Identify which cell holds the provided text, then report its (x, y) central coordinate. 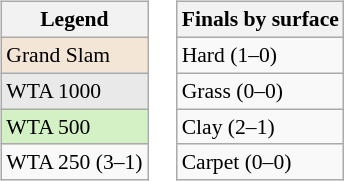
Legend (74, 20)
Clay (2–1) (260, 127)
WTA 1000 (74, 91)
Hard (1–0) (260, 55)
WTA 500 (74, 127)
Finals by surface (260, 20)
Grand Slam (74, 55)
Grass (0–0) (260, 91)
WTA 250 (3–1) (74, 162)
Carpet (0–0) (260, 162)
